For the text-containing cell, return its midpoint in (x, y) coordinate format. 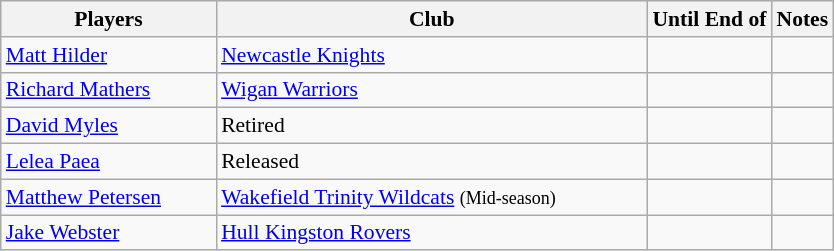
Retired (432, 126)
Lelea Paea (108, 162)
Wigan Warriors (432, 90)
Club (432, 19)
Matt Hilder (108, 55)
Released (432, 162)
Until End of (709, 19)
Newcastle Knights (432, 55)
Hull Kingston Rovers (432, 233)
Players (108, 19)
Matthew Petersen (108, 197)
Richard Mathers (108, 90)
Wakefield Trinity Wildcats (Mid-season) (432, 197)
David Myles (108, 126)
Notes (802, 19)
Jake Webster (108, 233)
